Scan for the cell matching the given text and deliver its [X, Y] coordinate at center. 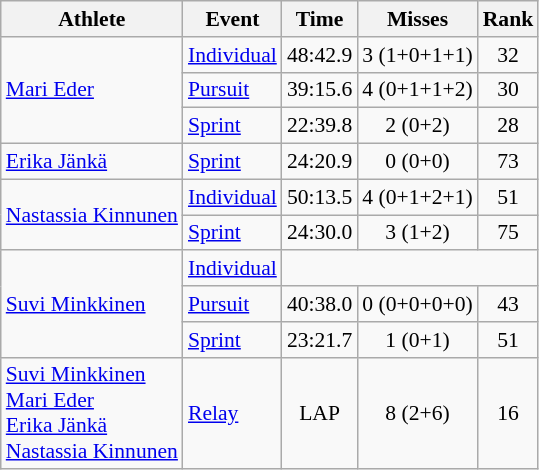
8 (2+6) [417, 413]
32 [508, 55]
Mari Eder [92, 90]
Misses [417, 19]
48:42.9 [320, 55]
75 [508, 233]
Athlete [92, 19]
23:21.7 [320, 340]
3 (1+2) [417, 233]
43 [508, 304]
4 (0+1+1+2) [417, 90]
22:39.8 [320, 126]
30 [508, 90]
0 (0+0+0+0) [417, 304]
40:38.0 [320, 304]
1 (0+1) [417, 340]
39:15.6 [320, 90]
28 [508, 126]
LAP [320, 413]
16 [508, 413]
24:20.9 [320, 162]
2 (0+2) [417, 126]
24:30.0 [320, 233]
3 (1+0+1+1) [417, 55]
0 (0+0) [417, 162]
Relay [232, 413]
Suvi Minkkinen [92, 304]
Time [320, 19]
Suvi MinkkinenMari EderErika JänkäNastassia Kinnunen [92, 413]
Event [232, 19]
Nastassia Kinnunen [92, 214]
Erika Jänkä [92, 162]
Rank [508, 19]
4 (0+1+2+1) [417, 197]
50:13.5 [320, 197]
73 [508, 162]
